Extract the (x, y) coordinate from the center of the cell holding the provided text.  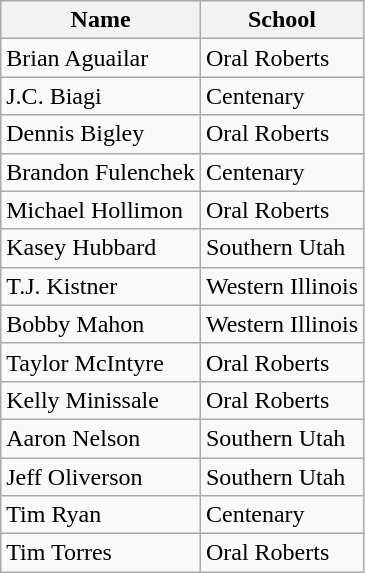
Dennis Bigley (101, 134)
Tim Ryan (101, 515)
Tim Torres (101, 553)
School (282, 20)
Bobby Mahon (101, 324)
Brian Aguailar (101, 58)
T.J. Kistner (101, 286)
J.C. Biagi (101, 96)
Taylor McIntyre (101, 362)
Name (101, 20)
Brandon Fulenchek (101, 172)
Kelly Minissale (101, 400)
Jeff Oliverson (101, 477)
Michael Hollimon (101, 210)
Kasey Hubbard (101, 248)
Aaron Nelson (101, 438)
